From the cell containing the given text, extract its center point as (X, Y) coordinate. 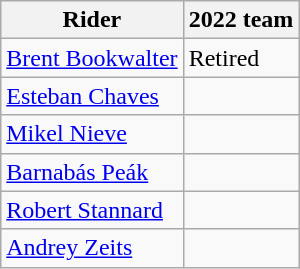
Esteban Chaves (92, 96)
Barnabás Peák (92, 172)
Andrey Zeits (92, 248)
Robert Stannard (92, 210)
Mikel Nieve (92, 134)
Brent Bookwalter (92, 58)
Retired (241, 58)
2022 team (241, 20)
Rider (92, 20)
